Provide the [x, y] coordinate of the cell's center where the given text is located.  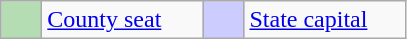
State capital [324, 20]
County seat [122, 20]
